Scan for the cell matching the given text and deliver its [x, y] coordinate at center. 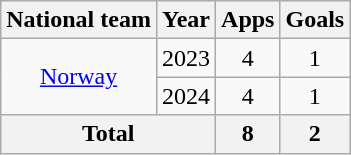
Norway [79, 77]
Apps [248, 20]
2024 [186, 96]
Goals [315, 20]
2 [315, 134]
Total [108, 134]
2023 [186, 58]
8 [248, 134]
Year [186, 20]
National team [79, 20]
